Detect which cell encompasses the target text, then output its (x, y) center coordinate. 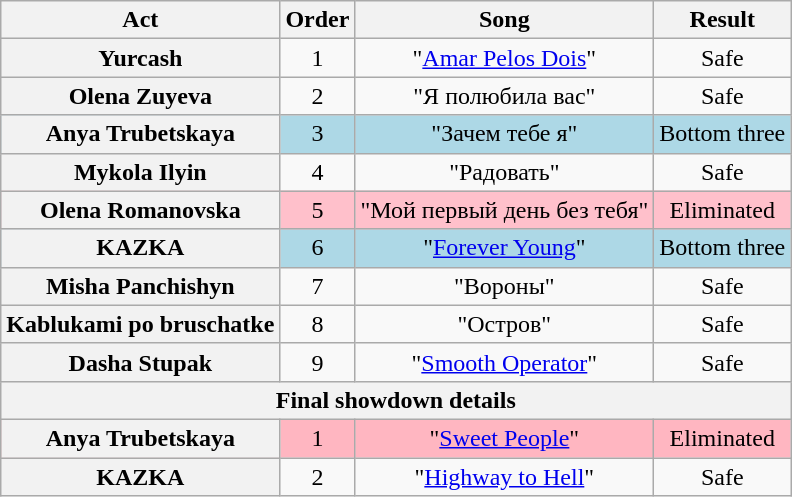
Result (722, 20)
9 (318, 362)
Mykola Ilyin (140, 172)
Kablukami po bruschatke (140, 324)
Yurcash (140, 58)
3 (318, 134)
Act (140, 20)
Order (318, 20)
Dasha Stupak (140, 362)
5 (318, 210)
Final showdown details (396, 400)
Olena Romanovska (140, 210)
"Радовать" (504, 172)
6 (318, 248)
Misha Panchishyn (140, 286)
"Highway to Hell" (504, 477)
"Forever Young" (504, 248)
"Остров" (504, 324)
7 (318, 286)
"Я полюбила вас" (504, 96)
4 (318, 172)
"Amar Pelos Dois" (504, 58)
8 (318, 324)
Olena Zuyeva (140, 96)
"Зачем тебе я" (504, 134)
"Мой первый день без тебя" (504, 210)
"Вороны" (504, 286)
"Sweet People" (504, 438)
"Smooth Operator" (504, 362)
Song (504, 20)
